Pinpoint the cell where the given text exists, returning its [X, Y] midpoint coordinate. 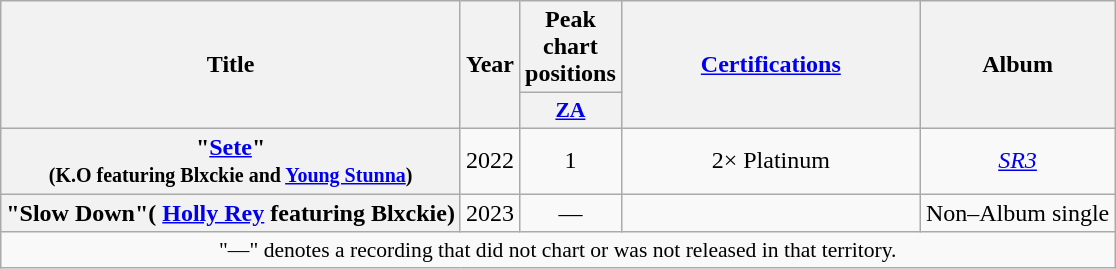
Album [1017, 65]
Title [231, 65]
ZA [571, 111]
"Sete"(K.O featuring Blxckie and Young Stunna) [231, 160]
SR3 [1017, 160]
Peak chart positions [571, 47]
2022 [490, 160]
— [571, 213]
2× Platinum [770, 160]
Certifications [770, 65]
2023 [490, 213]
Non–Album single [1017, 213]
1 [571, 160]
"—" denotes a recording that did not chart or was not released in that territory. [558, 250]
"Slow Down"( Holly Rey featuring Blxckie) [231, 213]
Year [490, 65]
